Output the [x, y] coordinate of the center of the cell containing the given text.  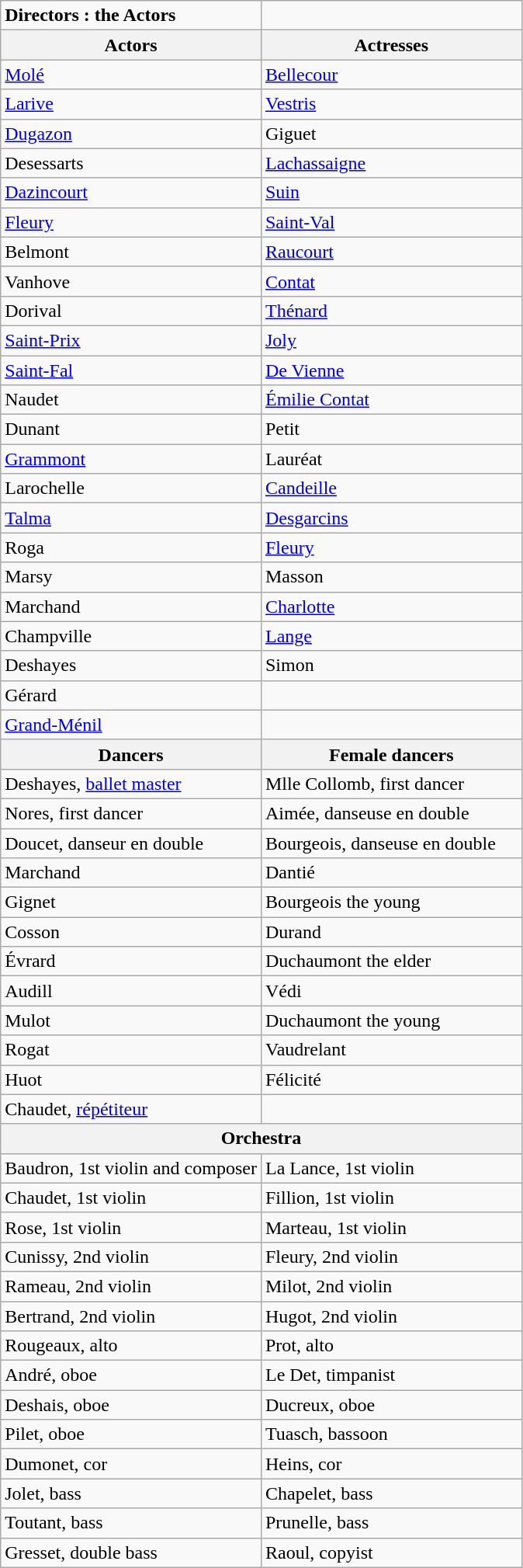
Molé [131, 75]
Aimée, danseuse en double [391, 813]
Dugazon [131, 134]
Charlotte [391, 607]
Desessarts [131, 163]
Tuasch, bassoon [391, 1434]
Mlle Collomb, first dancer [391, 784]
Le Det, timpanist [391, 1375]
Masson [391, 577]
Directors : the Actors [131, 16]
Fleury, 2nd violin [391, 1257]
Larochelle [131, 488]
Duchaumont the elder [391, 961]
Vanhove [131, 281]
Suin [391, 193]
Larive [131, 104]
Belmont [131, 252]
Contat [391, 281]
Cunissy, 2nd violin [131, 1257]
Thénard [391, 311]
Desgarcins [391, 518]
Hugot, 2nd violin [391, 1316]
Rose, 1st violin [131, 1227]
Talma [131, 518]
La Lance, 1st violin [391, 1168]
Pilet, oboe [131, 1434]
Duchaumont the young [391, 1020]
Bourgeois, danseuse en double [391, 843]
Joly [391, 340]
Vestris [391, 104]
Jolet, bass [131, 1493]
Roga [131, 548]
Deshais, oboe [131, 1405]
Orchestra [261, 1139]
Deshayes [131, 666]
Saint-Prix [131, 340]
Raoul, copyist [391, 1552]
Deshayes, ballet master [131, 784]
Mulot [131, 1020]
Heins, cor [391, 1464]
Prot, alto [391, 1346]
Saint-Val [391, 222]
Chaudet, répétiteur [131, 1109]
Audill [131, 991]
Female dancers [391, 754]
Prunelle, bass [391, 1523]
Actresses [391, 45]
Baudron, 1st violin and composer [131, 1168]
Petit [391, 429]
Durand [391, 932]
Lange [391, 636]
Ducreux, oboe [391, 1405]
Chapelet, bass [391, 1493]
Védi [391, 991]
Simon [391, 666]
Dunant [131, 429]
Rogat [131, 1050]
Fillion, 1st violin [391, 1198]
De Vienne [391, 370]
Émilie Contat [391, 400]
Bertrand, 2nd violin [131, 1316]
Gignet [131, 902]
Félicité [391, 1080]
Nores, first dancer [131, 813]
Bellecour [391, 75]
Marteau, 1st violin [391, 1227]
Milot, 2nd violin [391, 1286]
Dancers [131, 754]
Dantié [391, 873]
Doucet, danseur en double [131, 843]
Actors [131, 45]
Huot [131, 1080]
Grammont [131, 459]
Vaudrelant [391, 1050]
Saint-Fal [131, 370]
Dumonet, cor [131, 1464]
Marsy [131, 577]
Chaudet, 1st violin [131, 1198]
Évrard [131, 961]
Giguet [391, 134]
Rougeaux, alto [131, 1346]
Bourgeois the young [391, 902]
Champville [131, 636]
Candeille [391, 488]
André, oboe [131, 1375]
Gresset, double bass [131, 1552]
Dorival [131, 311]
Naudet [131, 400]
Grand-Ménil [131, 725]
Toutant, bass [131, 1523]
Rameau, 2nd violin [131, 1286]
Gérard [131, 695]
Raucourt [391, 252]
Cosson [131, 932]
Lachassaigne [391, 163]
Lauréat [391, 459]
Dazincourt [131, 193]
